Capture the cell that displays the provided text and extract its (X, Y) central coordinate. 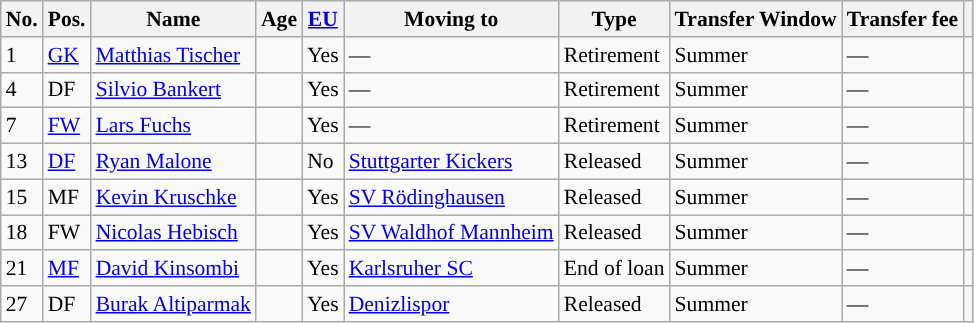
Denizlispor (452, 304)
Transfer Window (756, 19)
Stuttgarter Kickers (452, 162)
Karlsruher SC (452, 269)
18 (22, 233)
4 (22, 90)
13 (22, 162)
Burak Altiparmak (174, 304)
David Kinsombi (174, 269)
27 (22, 304)
GK (67, 55)
EU (323, 19)
SV Waldhof Mannheim (452, 233)
Name (174, 19)
Lars Fuchs (174, 126)
1 (22, 55)
Ryan Malone (174, 162)
SV Rödinghausen (452, 197)
Type (614, 19)
Kevin Kruschke (174, 197)
Transfer fee (902, 19)
15 (22, 197)
7 (22, 126)
End of loan (614, 269)
Pos. (67, 19)
Moving to (452, 19)
Silvio Bankert (174, 90)
21 (22, 269)
No (323, 162)
Nicolas Hebisch (174, 233)
No. (22, 19)
Age (279, 19)
Matthias Tischer (174, 55)
